Provide the (x, y) coordinate of the cell's center where the given text is located.  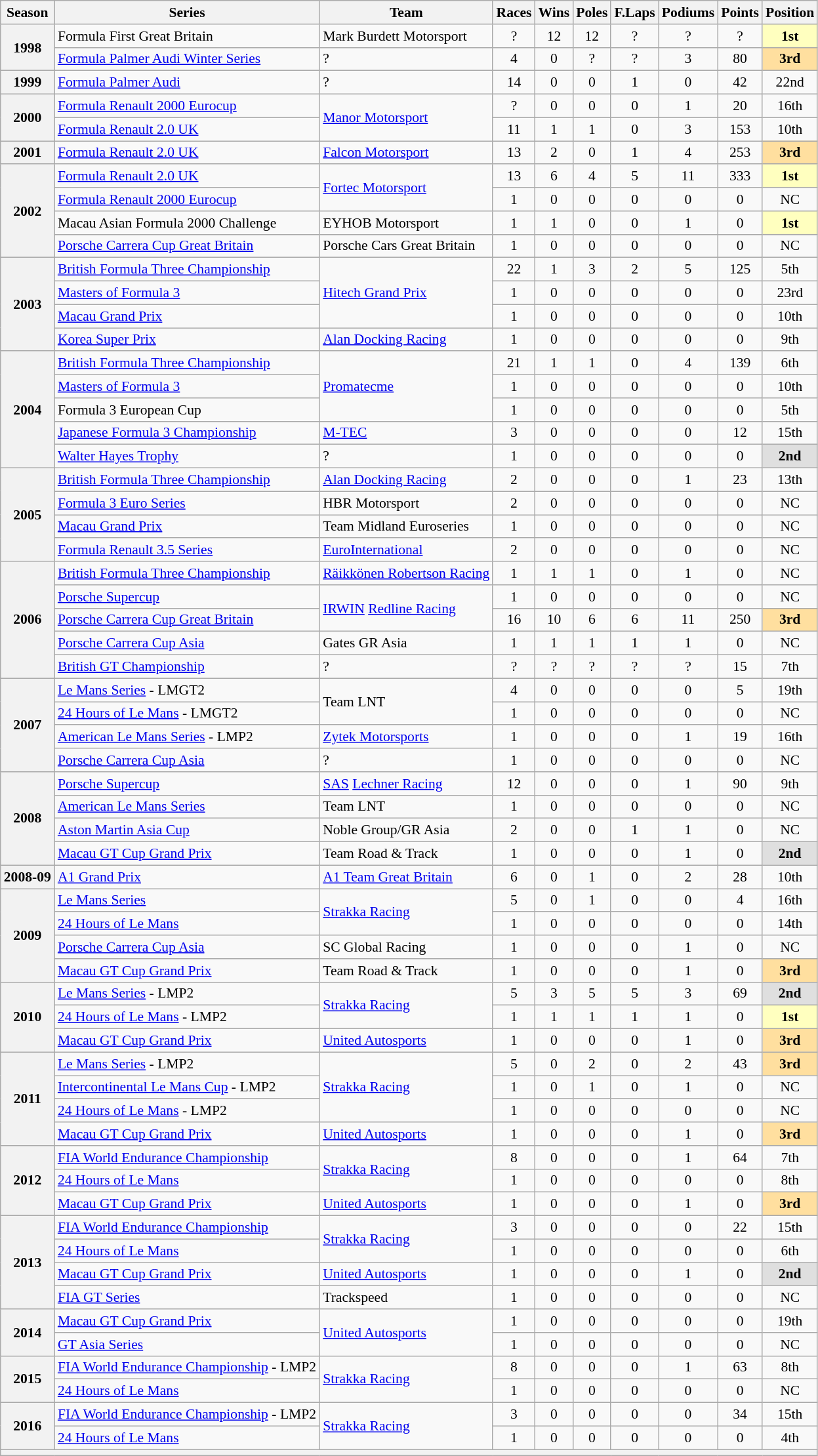
2013 (28, 1263)
2008 (28, 819)
2009 (28, 935)
Position (790, 12)
153 (740, 129)
Points (740, 12)
FIA GT Series (187, 1298)
4th (790, 1438)
10 (554, 620)
Aston Martin Asia Cup (187, 830)
Zytek Motorsports (406, 737)
253 (740, 153)
Season (28, 12)
HBR Motorsport (406, 503)
Le Mans Series (187, 900)
333 (740, 176)
Räikkönen Robertson Racing (406, 573)
Team (406, 12)
Walter Hayes Trophy (187, 456)
Le Mans Series - LMGT2 (187, 690)
M-TEC (406, 433)
Formula Palmer Audi (187, 83)
American Le Mans Series - LMP2 (187, 737)
2010 (28, 1017)
2001 (28, 153)
Formula Renault 3.5 Series (187, 550)
64 (740, 1158)
34 (740, 1415)
23rd (790, 293)
1998 (28, 47)
Gates GR Asia (406, 643)
2011 (28, 1099)
2004 (28, 410)
28 (740, 877)
2014 (28, 1333)
Formula First Great Britain (187, 36)
2006 (28, 620)
2016 (28, 1426)
20 (740, 106)
Manor Motorsport (406, 118)
19 (740, 737)
69 (740, 994)
14 (514, 83)
2005 (28, 515)
2002 (28, 211)
90 (740, 784)
14th (790, 924)
13th (790, 480)
Japanese Formula 3 Championship (187, 433)
A1 Grand Prix (187, 877)
24 Hours of Le Mans - LMGT2 (187, 714)
Series (187, 12)
2008-09 (28, 877)
23 (740, 480)
2003 (28, 304)
21 (514, 363)
15 (740, 667)
SAS Lechner Racing (406, 784)
125 (740, 270)
Podiums (689, 12)
Formula 3 Euro Series (187, 503)
Formula Palmer Audi Winter Series (187, 59)
Poles (592, 12)
American Le Mans Series (187, 807)
Team Midland Euroseries (406, 527)
139 (740, 363)
British GT Championship (187, 667)
22nd (790, 83)
Promatecme (406, 387)
EuroInternational (406, 550)
Korea Super Prix (187, 340)
EYHOB Motorsport (406, 223)
Falcon Motorsport (406, 153)
16 (514, 620)
GT Asia Series (187, 1345)
Hitech Grand Prix (406, 293)
SC Global Racing (406, 947)
43 (740, 1064)
2007 (28, 725)
Noble Group/GR Asia (406, 830)
2012 (28, 1181)
Mark Burdett Motorsport (406, 36)
IRWIN Redline Racing (406, 609)
63 (740, 1367)
Macau Asian Formula 2000 Challenge (187, 223)
1999 (28, 83)
Wins (554, 12)
Races (514, 12)
Formula 3 European Cup (187, 410)
2015 (28, 1379)
Trackspeed (406, 1298)
42 (740, 83)
Intercontinental Le Mans Cup - LMP2 (187, 1087)
F.Laps (634, 12)
2000 (28, 118)
80 (740, 59)
Fortec Motorsport (406, 188)
A1 Team Great Britain (406, 877)
250 (740, 620)
Porsche Cars Great Britain (406, 246)
